From the cell containing the given text, extract its center point as [X, Y] coordinate. 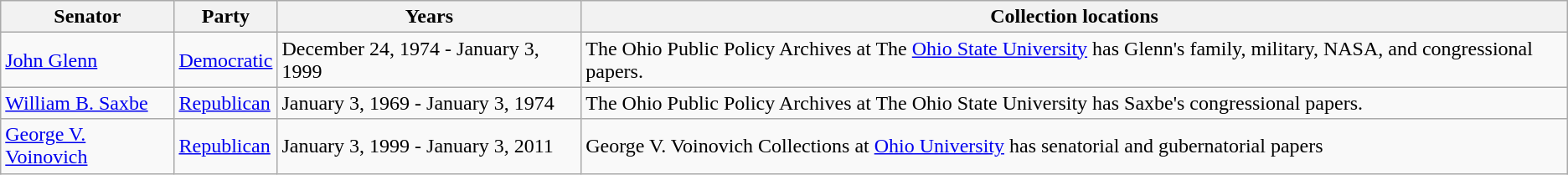
John Glenn [87, 60]
Collection locations [1075, 17]
Years [429, 17]
The Ohio Public Policy Archives at The Ohio State University has Saxbe's congressional papers. [1075, 103]
William B. Saxbe [87, 103]
January 3, 1969 - January 3, 1974 [429, 103]
December 24, 1974 - January 3, 1999 [429, 60]
Senator [87, 17]
January 3, 1999 - January 3, 2011 [429, 146]
Party [226, 17]
George V. Voinovich Collections at Ohio University has senatorial and gubernatorial papers [1075, 146]
Democratic [226, 60]
George V. Voinovich [87, 146]
The Ohio Public Policy Archives at The Ohio State University has Glenn's family, military, NASA, and congressional papers. [1075, 60]
